Return (x, y) of the center of cell containing provided text 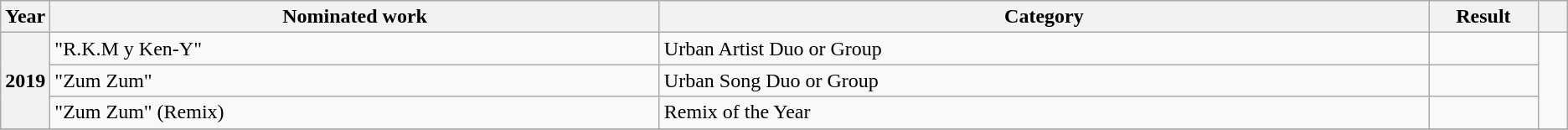
Result (1484, 17)
Remix of the Year (1044, 112)
"Zum Zum" (355, 81)
Urban Song Duo or Group (1044, 81)
Year (25, 17)
2019 (25, 81)
Urban Artist Duo or Group (1044, 49)
Category (1044, 17)
"R.K.M y Ken-Y" (355, 49)
"Zum Zum" (Remix) (355, 112)
Nominated work (355, 17)
